Scan for the cell matching the given text and deliver its [x, y] coordinate at center. 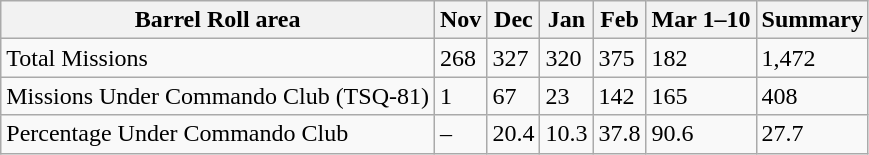
Mar 1–10 [701, 20]
408 [812, 96]
375 [620, 58]
Feb [620, 20]
20.4 [514, 134]
Barrel Roll area [218, 20]
Jan [566, 20]
268 [460, 58]
Total Missions [218, 58]
320 [566, 58]
Nov [460, 20]
327 [514, 58]
Dec [514, 20]
1 [460, 96]
182 [701, 58]
23 [566, 96]
1,472 [812, 58]
37.8 [620, 134]
Percentage Under Commando Club [218, 134]
142 [620, 96]
– [460, 134]
27.7 [812, 134]
165 [701, 96]
Summary [812, 20]
67 [514, 96]
90.6 [701, 134]
10.3 [566, 134]
Missions Under Commando Club (TSQ-81) [218, 96]
